Capture the cell that displays the provided text and extract its (x, y) central coordinate. 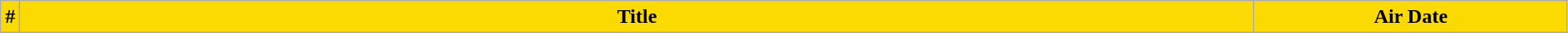
Title (637, 17)
Air Date (1410, 17)
# (10, 17)
